Scan for the cell matching the given text and deliver its (X, Y) coordinate at center. 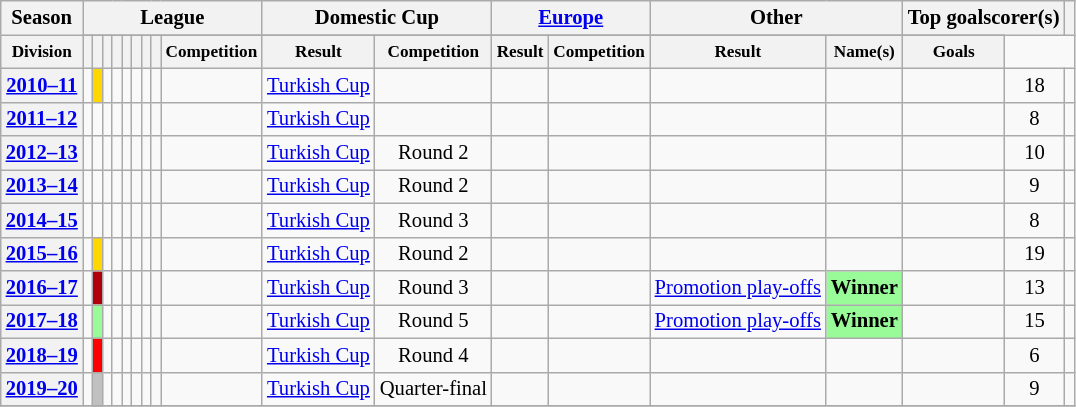
Other (776, 17)
Quarter-final (434, 389)
6 (1035, 355)
15 (1035, 321)
13 (1035, 287)
2012–13 (42, 153)
2014–15 (42, 220)
Season (42, 17)
Division (42, 51)
2013–14 (42, 186)
Goals (954, 51)
2015–16 (42, 254)
Round 5 (434, 321)
2018–19 (42, 355)
Round 4 (434, 355)
Name(s) (864, 51)
18 (1035, 85)
Top goalscorer(s) (984, 17)
2017–18 (42, 321)
Europe (571, 17)
Domestic Cup (377, 17)
2011–12 (42, 119)
2010–11 (42, 85)
2016–17 (42, 287)
19 (1035, 254)
League (172, 17)
2019–20 (42, 389)
10 (1035, 153)
